From the cell containing the given text, extract its center point as (x, y) coordinate. 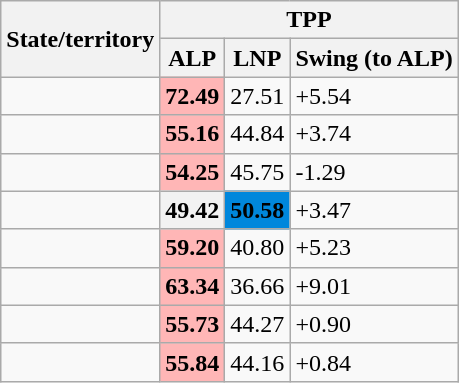
40.80 (258, 248)
44.16 (258, 362)
27.51 (258, 96)
+0.84 (374, 362)
55.16 (192, 134)
54.25 (192, 172)
LNP (258, 58)
44.84 (258, 134)
Swing (to ALP) (374, 58)
+3.74 (374, 134)
ALP (192, 58)
55.84 (192, 362)
36.66 (258, 286)
50.58 (258, 210)
72.49 (192, 96)
+0.90 (374, 324)
+5.23 (374, 248)
63.34 (192, 286)
+9.01 (374, 286)
55.73 (192, 324)
-1.29 (374, 172)
45.75 (258, 172)
44.27 (258, 324)
State/territory (80, 39)
+3.47 (374, 210)
49.42 (192, 210)
+5.54 (374, 96)
59.20 (192, 248)
TPP (310, 20)
